For the text-containing cell, return its midpoint in (X, Y) coordinate format. 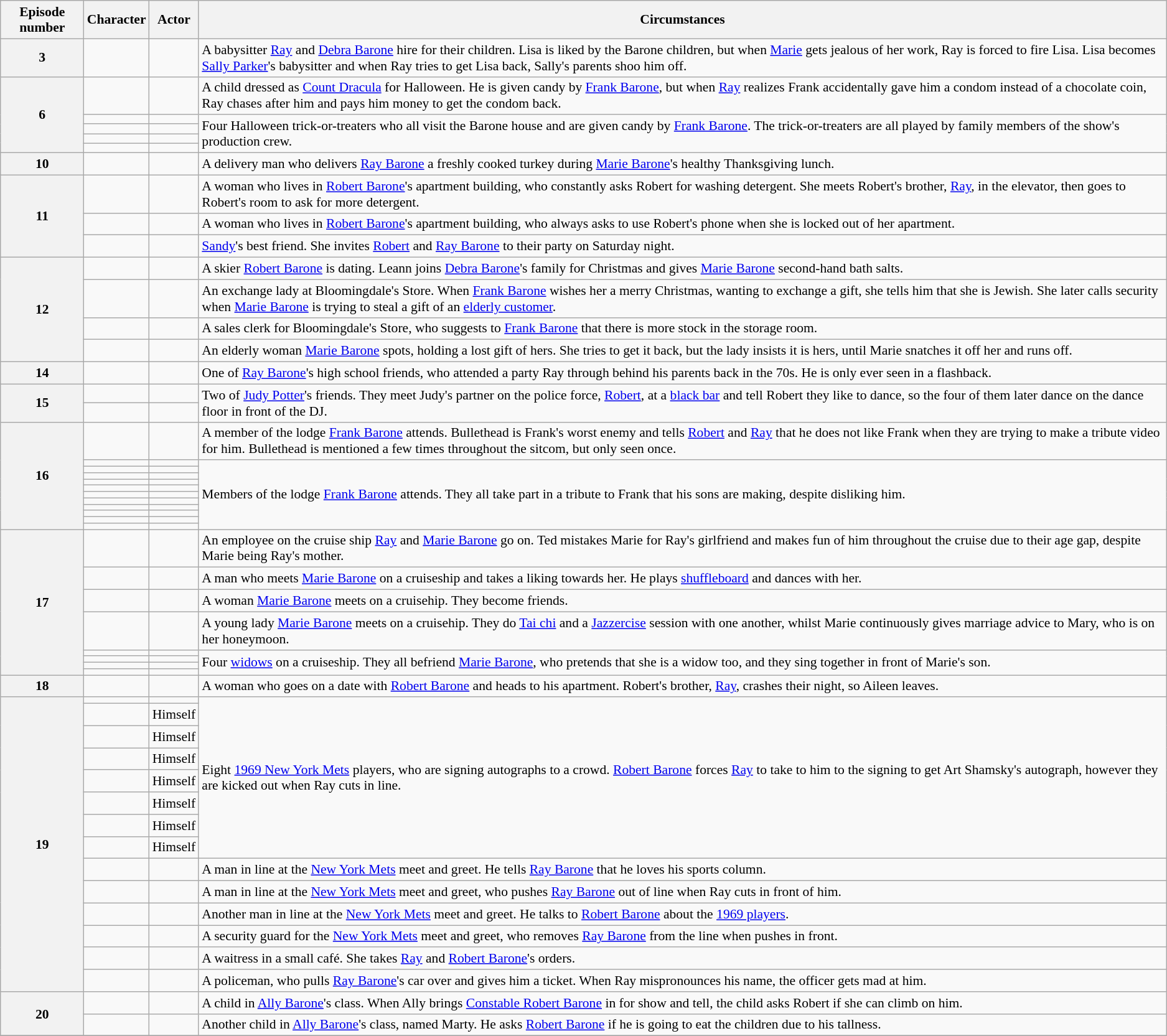
A delivery man who delivers Ray Barone a freshly cooked turkey during Marie Barone's healthy Thanksgiving lunch. (682, 164)
Sandy's best friend. She invites Robert and Ray Barone to their party on Saturday night. (682, 246)
10 (42, 164)
12 (42, 310)
Another man in line at the New York Mets meet and greet. He talks to Robert Barone about the 1969 players. (682, 914)
One of Ray Barone's high school friends, who attended a party Ray through behind his parents back in the 70s. He is only ever seen in a flashback. (682, 373)
Character (117, 20)
Circumstances (682, 20)
Four widows on a cruiseship. They all befriend Marie Barone, who pretends that she is a widow too, and they sing together in front of Marie's son. (682, 662)
19 (42, 845)
A child in Ally Barone's class. When Ally brings Constable Robert Barone in for show and tell, the child asks Robert if she can climb on him. (682, 1003)
16 (42, 475)
Episode number (42, 20)
A sales clerk for Bloomingdale's Store, who suggests to Frank Barone that there is more stock in the storage room. (682, 329)
A policeman, who pulls Ray Barone's car over and gives him a ticket. When Ray mispronounces his name, the officer gets mad at him. (682, 981)
Actor (174, 20)
6 (42, 114)
A woman who lives in Robert Barone's apartment building, who always asks to use Robert's phone when she is locked out of her apartment. (682, 224)
17 (42, 602)
Another child in Ally Barone's class, named Marty. He asks Robert Barone if he is going to eat the children due to his tallness. (682, 1025)
15 (42, 403)
A man in line at the New York Mets meet and greet. He tells Ray Barone that he loves his sports column. (682, 870)
3 (42, 57)
A skier Robert Barone is dating. Leann joins Debra Barone's family for Christmas and gives Marie Barone second-hand bath salts. (682, 269)
14 (42, 373)
Members of the lodge Frank Barone attends. They all take part in a tribute to Frank that his sons are making, despite disliking him. (682, 495)
20 (42, 1014)
18 (42, 686)
11 (42, 216)
A waitress in a small café. She takes Ray and Robert Barone's orders. (682, 959)
A security guard for the New York Mets meet and greet, who removes Ray Barone from the line when pushes in front. (682, 936)
A man who meets Marie Barone on a cruiseship and takes a liking towards her. He plays shuffleboard and dances with her. (682, 579)
A woman Marie Barone meets on a cruisehip. They become friends. (682, 601)
A man in line at the New York Mets meet and greet, who pushes Ray Barone out of line when Ray cuts in front of him. (682, 892)
A woman who goes on a date with Robert Barone and heads to his apartment. Robert's brother, Ray, crashes their night, so Aileen leaves. (682, 686)
